Find where the given text appears and provide that cell's center as [X, Y] coordinate. 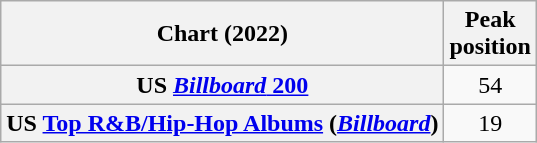
54 [490, 85]
Peakposition [490, 34]
Chart (2022) [222, 34]
US Top R&B/Hip-Hop Albums (Billboard) [222, 123]
19 [490, 123]
US Billboard 200 [222, 85]
